Capture the cell that displays the provided text and extract its [x, y] central coordinate. 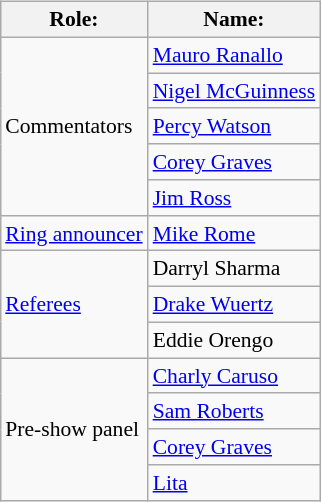
Mauro Ranallo [234, 55]
Drake Wuertz [234, 305]
Lita [234, 483]
Percy Watson [234, 126]
Nigel McGuinness [234, 91]
Commentators [74, 126]
Ring announcer [74, 233]
Role: [74, 20]
Sam Roberts [234, 411]
Jim Ross [234, 198]
Eddie Orengo [234, 340]
Mike Rome [234, 233]
Pre-show panel [74, 429]
Name: [234, 20]
Referees [74, 304]
Darryl Sharma [234, 269]
Charly Caruso [234, 376]
